Find where the given text appears and provide that cell's center as [X, Y] coordinate. 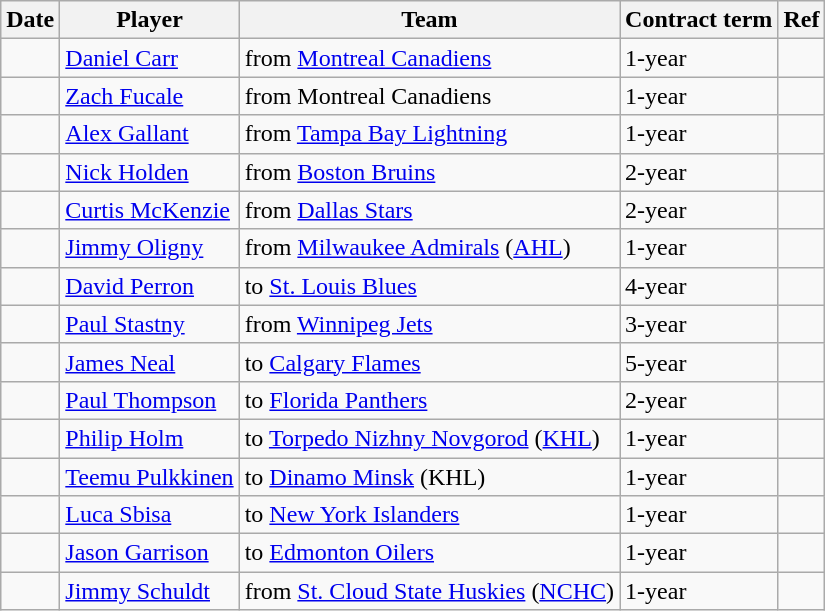
to St. Louis Blues [429, 286]
Curtis McKenzie [150, 210]
Jimmy Oligny [150, 248]
to New York Islanders [429, 515]
James Neal [150, 362]
Date [30, 20]
Player [150, 20]
Luca Sbisa [150, 515]
to Torpedo Nizhny Novgorod (KHL) [429, 438]
5-year [699, 362]
Team [429, 20]
3-year [699, 324]
from Winnipeg Jets [429, 324]
Paul Stastny [150, 324]
Nick Holden [150, 172]
to Dinamo Minsk (KHL) [429, 477]
Teemu Pulkkinen [150, 477]
Contract term [699, 20]
Zach Fucale [150, 96]
Daniel Carr [150, 58]
4-year [699, 286]
Paul Thompson [150, 400]
Philip Holm [150, 438]
Alex Gallant [150, 134]
Ref [802, 20]
to Florida Panthers [429, 400]
Jimmy Schuldt [150, 591]
to Calgary Flames [429, 362]
from Milwaukee Admirals (AHL) [429, 248]
to Edmonton Oilers [429, 553]
from Boston Bruins [429, 172]
David Perron [150, 286]
from Dallas Stars [429, 210]
from Tampa Bay Lightning [429, 134]
Jason Garrison [150, 553]
from St. Cloud State Huskies (NCHC) [429, 591]
